From the cell containing the given text, extract its center point as (x, y) coordinate. 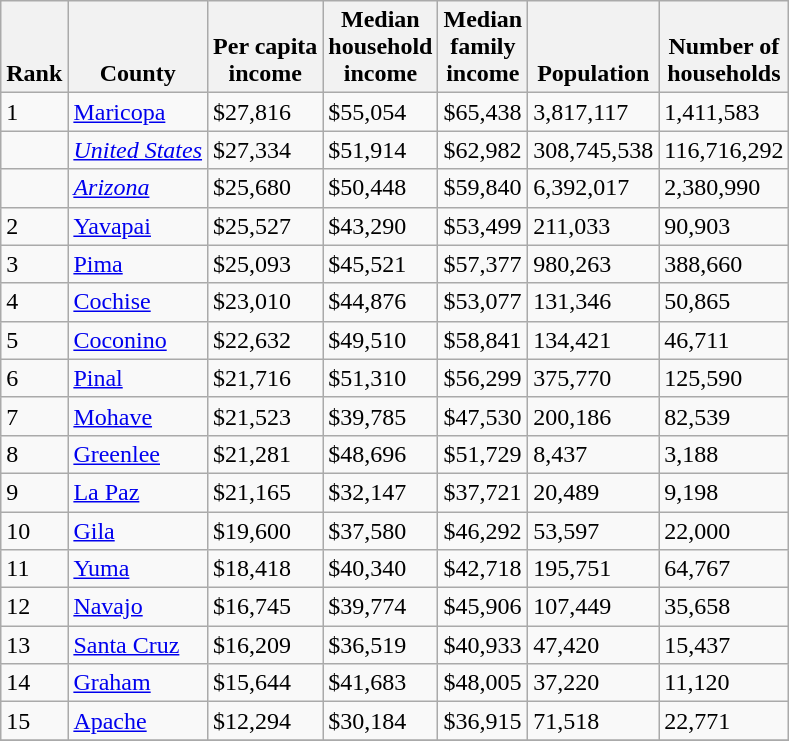
$47,530 (483, 416)
6 (34, 378)
375,770 (594, 378)
$21,716 (266, 378)
37,220 (594, 683)
13 (34, 645)
$49,510 (380, 340)
11 (34, 569)
$43,290 (380, 226)
$21,165 (266, 492)
$58,841 (483, 340)
6,392,017 (594, 188)
Yuma (138, 569)
Mohave (138, 416)
$25,680 (266, 188)
$27,816 (266, 112)
$62,982 (483, 150)
10 (34, 531)
3,188 (724, 454)
3 (34, 264)
Number ofhouseholds (724, 47)
131,346 (594, 302)
22,771 (724, 721)
$55,054 (380, 112)
$32,147 (380, 492)
Medianfamilyincome (483, 47)
Yavapai (138, 226)
125,590 (724, 378)
$12,294 (266, 721)
3,817,117 (594, 112)
980,263 (594, 264)
$53,499 (483, 226)
$46,292 (483, 531)
$30,184 (380, 721)
8,437 (594, 454)
$25,093 (266, 264)
12 (34, 607)
22,000 (724, 531)
$41,683 (380, 683)
La Paz (138, 492)
$21,281 (266, 454)
107,449 (594, 607)
53,597 (594, 531)
$48,696 (380, 454)
Gila (138, 531)
Pima (138, 264)
308,745,538 (594, 150)
$53,077 (483, 302)
Santa Cruz (138, 645)
$16,745 (266, 607)
Per capitaincome (266, 47)
United States (138, 150)
200,186 (594, 416)
50,865 (724, 302)
$50,448 (380, 188)
15 (34, 721)
Medianhouseholdincome (380, 47)
9,198 (724, 492)
$45,906 (483, 607)
$51,729 (483, 454)
Graham (138, 683)
$19,600 (266, 531)
4 (34, 302)
8 (34, 454)
47,420 (594, 645)
46,711 (724, 340)
11,120 (724, 683)
$40,933 (483, 645)
116,716,292 (724, 150)
$57,377 (483, 264)
Population (594, 47)
Arizona (138, 188)
5 (34, 340)
Maricopa (138, 112)
Coconino (138, 340)
$45,521 (380, 264)
$51,310 (380, 378)
$15,644 (266, 683)
$56,299 (483, 378)
Apache (138, 721)
14 (34, 683)
1,411,583 (724, 112)
$44,876 (380, 302)
1 (34, 112)
$16,209 (266, 645)
$22,632 (266, 340)
90,903 (724, 226)
82,539 (724, 416)
2,380,990 (724, 188)
$23,010 (266, 302)
Greenlee (138, 454)
Navajo (138, 607)
$37,580 (380, 531)
211,033 (594, 226)
$27,334 (266, 150)
County (138, 47)
$42,718 (483, 569)
2 (34, 226)
64,767 (724, 569)
35,658 (724, 607)
9 (34, 492)
$18,418 (266, 569)
$36,915 (483, 721)
7 (34, 416)
$48,005 (483, 683)
15,437 (724, 645)
$25,527 (266, 226)
195,751 (594, 569)
Rank (34, 47)
$37,721 (483, 492)
$51,914 (380, 150)
Pinal (138, 378)
$40,340 (380, 569)
Cochise (138, 302)
$21,523 (266, 416)
$59,840 (483, 188)
71,518 (594, 721)
134,421 (594, 340)
$65,438 (483, 112)
$39,785 (380, 416)
20,489 (594, 492)
$36,519 (380, 645)
388,660 (724, 264)
$39,774 (380, 607)
